Return (x, y) of the center of cell containing provided text 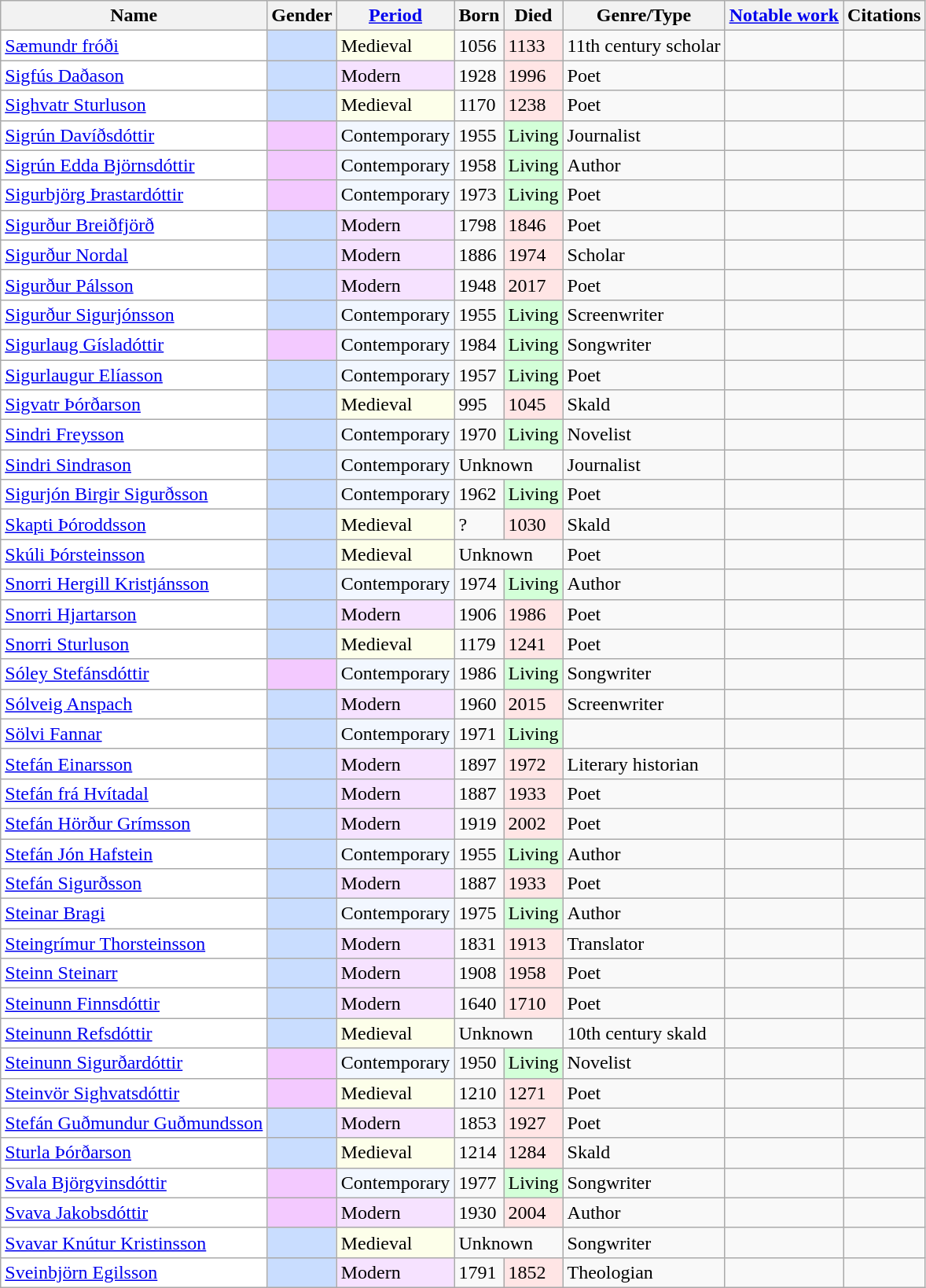
1886 (480, 255)
1996 (533, 75)
Died (533, 16)
1971 (480, 734)
Notable work (784, 16)
1906 (480, 614)
2015 (533, 704)
Stefán Guðmundur Guðmundsson (134, 1123)
1984 (480, 344)
Literary historian (644, 764)
1919 (480, 823)
Sturla Þórðarson (134, 1153)
Sigurlaug Gísladóttir (134, 344)
1133 (533, 46)
11th century scholar (644, 46)
Sóley Stefánsdóttir (134, 674)
Sigrún Davíðsdóttir (134, 135)
1791 (480, 1272)
1852 (533, 1272)
Snorri Hergill Kristjánsson (134, 584)
Stefán Sigurðsson (134, 884)
2002 (533, 823)
Sigurður Breiðfjörð (134, 225)
1640 (480, 1003)
2004 (533, 1213)
Svala Björgvinsdóttir (134, 1183)
1970 (480, 435)
Skúli Þórsteinsson (134, 554)
10th century skald (644, 1033)
Born (480, 16)
1056 (480, 46)
Steinunn Refsdóttir (134, 1033)
995 (480, 405)
Sindri Freysson (134, 435)
Sigurður Pálsson (134, 285)
1972 (533, 764)
Steingrímur Thorsteinsson (134, 944)
Name (134, 16)
Sigvatr Þórðarson (134, 405)
Stefán Jón Hafstein (134, 853)
1045 (533, 405)
1930 (480, 1213)
1962 (480, 495)
Sigurbjörg Þrastardóttir (134, 195)
Skapti Þóroddsson (134, 524)
Steinn Steinarr (134, 973)
1238 (533, 105)
1928 (480, 75)
Sigfús Daðason (134, 75)
1853 (480, 1123)
1179 (480, 644)
Snorri Sturluson (134, 644)
Gender (302, 16)
? (480, 524)
1170 (480, 105)
1913 (533, 944)
1908 (480, 973)
1950 (480, 1063)
1957 (480, 375)
Sigurlaugur Elíasson (134, 375)
1831 (480, 944)
1798 (480, 225)
Sindri Sindrason (134, 465)
1284 (533, 1153)
Genre/Type (644, 16)
1948 (480, 285)
Steinvör Sighvatsdóttir (134, 1093)
Sigrún Edda Björnsdóttir (134, 165)
Sveinbjörn Egilsson (134, 1272)
1710 (533, 1003)
1975 (480, 914)
1960 (480, 704)
1927 (533, 1123)
Sölvi Fannar (134, 734)
Period (395, 16)
Svavar Knútur Kristinsson (134, 1242)
1030 (533, 524)
Sigurður Sigurjónsson (134, 315)
1271 (533, 1093)
2017 (533, 285)
1846 (533, 225)
1973 (480, 195)
Sólveig Anspach (134, 704)
Steinunn Sigurðardóttir (134, 1063)
1977 (480, 1183)
Theologian (644, 1272)
1210 (480, 1093)
Stefán Hörður Grímsson (134, 823)
Stefán Einarsson (134, 764)
Steinunn Finnsdóttir (134, 1003)
Snorri Hjartarson (134, 614)
1241 (533, 644)
Svava Jakobsdóttir (134, 1213)
Sigurður Nordal (134, 255)
Translator (644, 944)
Stefán frá Hvítadal (134, 793)
Citations (884, 16)
Scholar (644, 255)
Sigurjón Birgir Sigurðsson (134, 495)
Sæmundr fróði (134, 46)
1897 (480, 764)
1214 (480, 1153)
Sighvatr Sturluson (134, 105)
Steinar Bragi (134, 914)
